Return [x, y] of the center of cell containing provided text 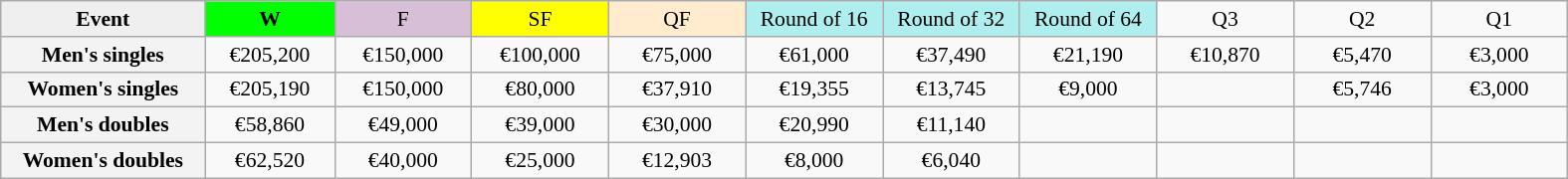
€21,190 [1088, 55]
SF [541, 19]
W [270, 19]
€6,040 [951, 161]
€100,000 [541, 55]
Q2 [1362, 19]
Round of 64 [1088, 19]
€20,990 [814, 125]
€12,903 [677, 161]
F [403, 19]
€25,000 [541, 161]
€62,520 [270, 161]
€11,140 [951, 125]
€205,190 [270, 89]
Event [104, 19]
€9,000 [1088, 89]
€49,000 [403, 125]
€10,870 [1226, 55]
€37,490 [951, 55]
€40,000 [403, 161]
Women's singles [104, 89]
Round of 16 [814, 19]
€13,745 [951, 89]
Q3 [1226, 19]
€39,000 [541, 125]
€61,000 [814, 55]
€5,470 [1362, 55]
€8,000 [814, 161]
€19,355 [814, 89]
€30,000 [677, 125]
€5,746 [1362, 89]
Men's doubles [104, 125]
Q1 [1499, 19]
Men's singles [104, 55]
€75,000 [677, 55]
€205,200 [270, 55]
€58,860 [270, 125]
€80,000 [541, 89]
€37,910 [677, 89]
Round of 32 [951, 19]
QF [677, 19]
Women's doubles [104, 161]
